Provide the (X, Y) coordinate of the cell's center where the given text is located.  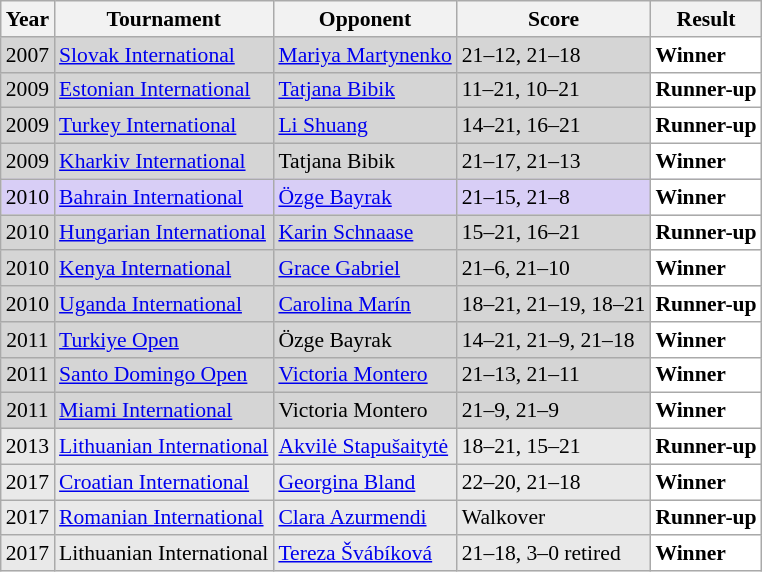
22–20, 21–18 (554, 482)
Georgina Bland (364, 482)
Hungarian International (164, 233)
2007 (28, 55)
Miami International (164, 411)
Tournament (164, 19)
11–21, 10–21 (554, 90)
Grace Gabriel (364, 269)
Mariya Martynenko (364, 55)
21–6, 21–10 (554, 269)
Result (706, 19)
18–21, 21–19, 18–21 (554, 304)
21–18, 3–0 retired (554, 554)
Opponent (364, 19)
Tereza Švábíková (364, 554)
Clara Azurmendi (364, 518)
Kenya International (164, 269)
21–12, 21–18 (554, 55)
21–9, 21–9 (554, 411)
Akvilė Stapušaitytė (364, 447)
Score (554, 19)
Kharkiv International (164, 162)
Year (28, 19)
Santo Domingo Open (164, 375)
Uganda International (164, 304)
Slovak International (164, 55)
15–21, 16–21 (554, 233)
Estonian International (164, 90)
21–15, 21–8 (554, 197)
18–21, 15–21 (554, 447)
Carolina Marín (364, 304)
14–21, 16–21 (554, 126)
14–21, 21–9, 21–18 (554, 340)
Turkiye Open (164, 340)
Romanian International (164, 518)
21–13, 21–11 (554, 375)
Li Shuang (364, 126)
2013 (28, 447)
21–17, 21–13 (554, 162)
Karin Schnaase (364, 233)
Walkover (554, 518)
Turkey International (164, 126)
Bahrain International (164, 197)
Croatian International (164, 482)
